Capture the cell that displays the provided text and extract its (x, y) central coordinate. 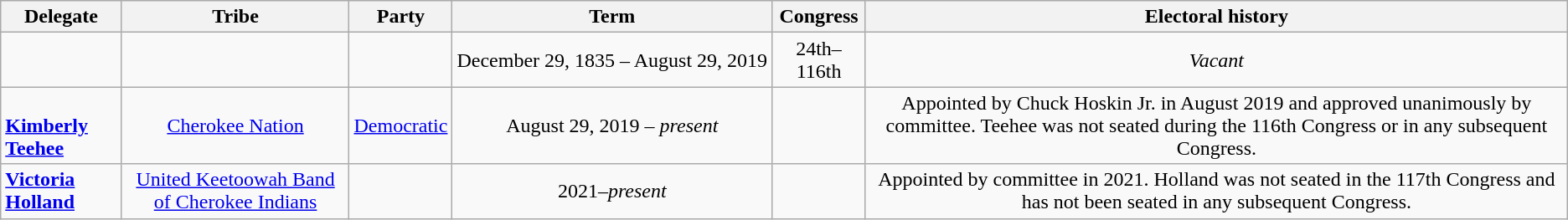
Kimberly Teehee (61, 125)
Cherokee Nation (235, 125)
Democratic (400, 125)
2021–present (612, 191)
Tribe (235, 17)
Electoral history (1216, 17)
United Keetoowah Band of Cherokee Indians (235, 191)
24th–116th (819, 60)
Delegate (61, 17)
Term (612, 17)
Vacant (1216, 60)
Party (400, 17)
Victoria Holland (61, 191)
August 29, 2019 – present (612, 125)
Congress (819, 17)
December 29, 1835 – August 29, 2019 (612, 60)
Appointed by committee in 2021. Holland was not seated in the 117th Congress and has not been seated in any subsequent Congress. (1216, 191)
